Provide the [x, y] coordinate of the cell's center where the given text is located.  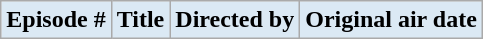
Directed by [235, 20]
Title [140, 20]
Episode # [56, 20]
Original air date [392, 20]
